Provide the (X, Y) coordinate of the cell's center where the given text is located.  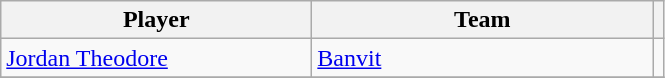
Banvit (482, 58)
Player (156, 20)
Team (482, 20)
Jordan Theodore (156, 58)
